Scan for the cell matching the given text and deliver its (X, Y) coordinate at center. 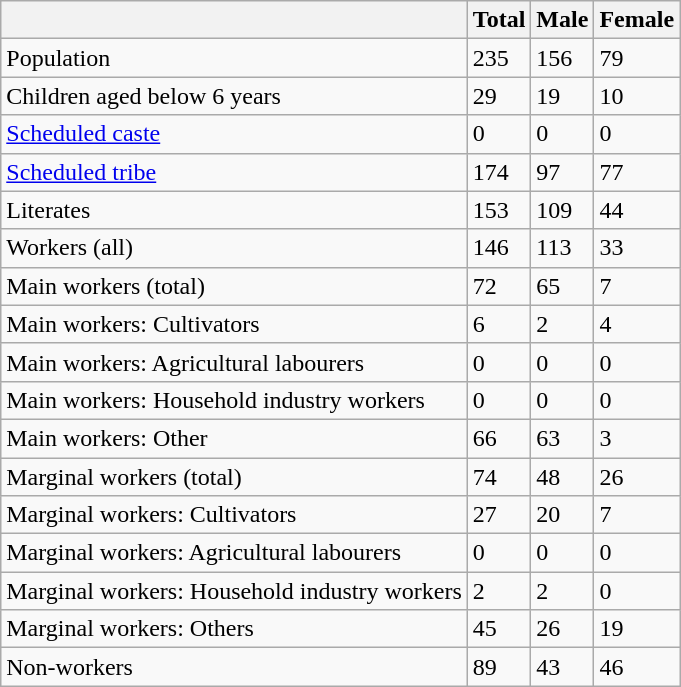
113 (562, 248)
20 (562, 515)
44 (637, 210)
89 (499, 667)
65 (562, 286)
Marginal workers: Agricultural labourers (234, 553)
72 (499, 286)
Main workers: Agricultural labourers (234, 362)
3 (637, 438)
Main workers: Household industry workers (234, 400)
Main workers: Cultivators (234, 324)
Marginal workers: Cultivators (234, 515)
33 (637, 248)
Marginal workers: Household industry workers (234, 591)
10 (637, 96)
63 (562, 438)
Main workers (total) (234, 286)
48 (562, 477)
Children aged below 6 years (234, 96)
153 (499, 210)
Population (234, 58)
146 (499, 248)
Workers (all) (234, 248)
6 (499, 324)
156 (562, 58)
46 (637, 667)
Main workers: Other (234, 438)
Marginal workers (total) (234, 477)
Female (637, 20)
45 (499, 629)
Marginal workers: Others (234, 629)
77 (637, 172)
235 (499, 58)
Scheduled tribe (234, 172)
27 (499, 515)
29 (499, 96)
74 (499, 477)
Total (499, 20)
97 (562, 172)
Scheduled caste (234, 134)
79 (637, 58)
Literates (234, 210)
4 (637, 324)
43 (562, 667)
174 (499, 172)
66 (499, 438)
Male (562, 20)
Non-workers (234, 667)
109 (562, 210)
